Return (x, y) of the center of cell containing provided text 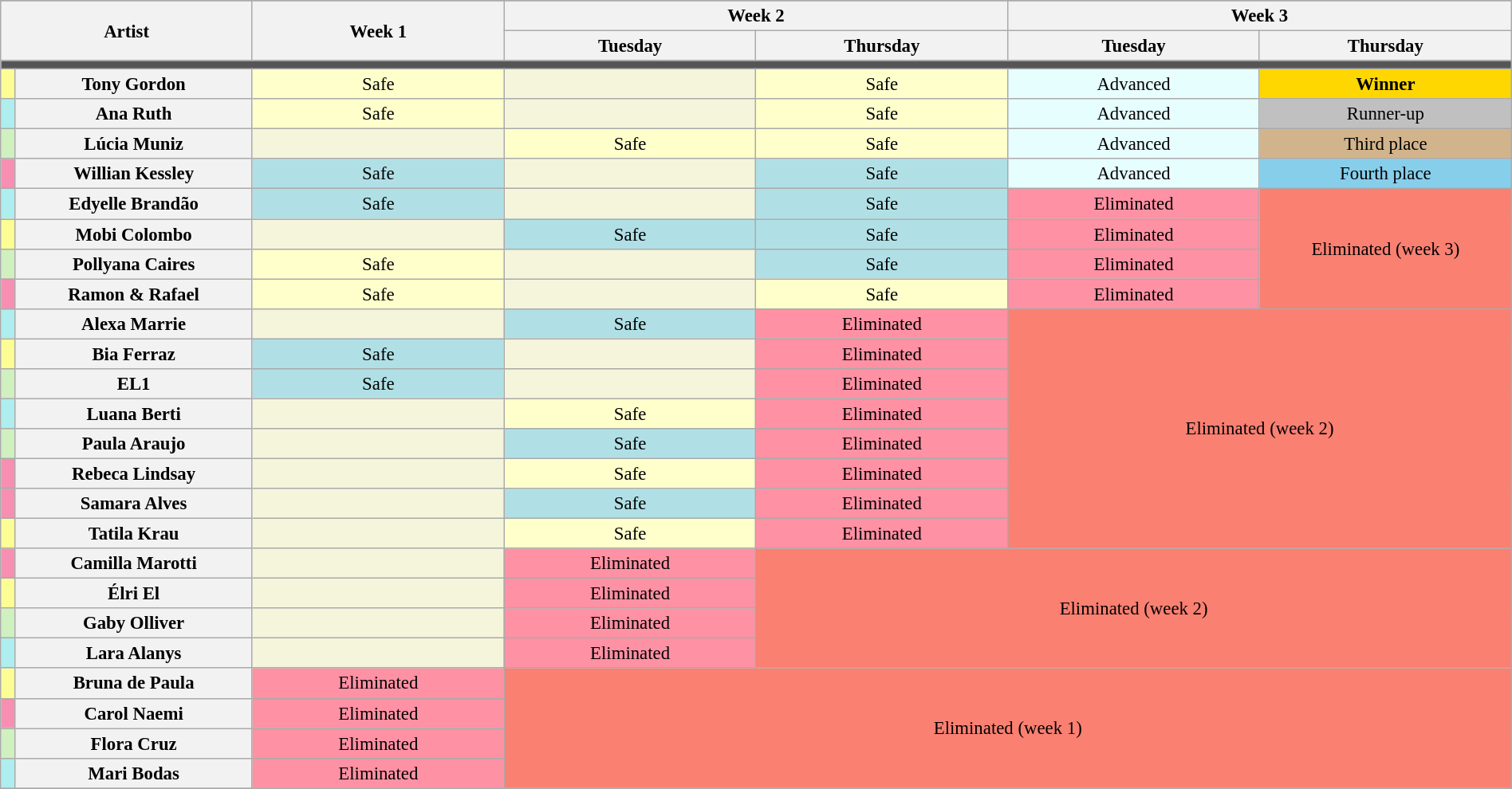
Fourth place (1385, 175)
Lúcia Muniz (134, 144)
Camilla Marotti (134, 563)
Bia Ferraz (134, 354)
Tony Gordon (134, 84)
Bruna de Paula (134, 684)
Eliminated (week 1) (1008, 728)
Winner (1385, 84)
EL1 (134, 384)
Third place (1385, 144)
Runner-up (1385, 114)
Carol Naemi (134, 713)
Artist (127, 30)
Edyelle Brandão (134, 204)
Élri El (134, 594)
Week 3 (1260, 16)
Mari Bodas (134, 773)
Gaby Olliver (134, 623)
Pollyana Caires (134, 264)
Eliminated (week 3) (1385, 249)
Samara Alves (134, 504)
Ana Ruth (134, 114)
Lara Alanys (134, 654)
Willian Kessley (134, 175)
Flora Cruz (134, 744)
Luana Berti (134, 414)
Ramon & Rafael (134, 294)
Rebeca Lindsay (134, 473)
Week 2 (756, 16)
Tatila Krau (134, 534)
Paula Araujo (134, 444)
Mobi Colombo (134, 234)
Alexa Marrie (134, 324)
Week 1 (378, 30)
